Output the [X, Y] coordinate of the center of the cell containing the given text.  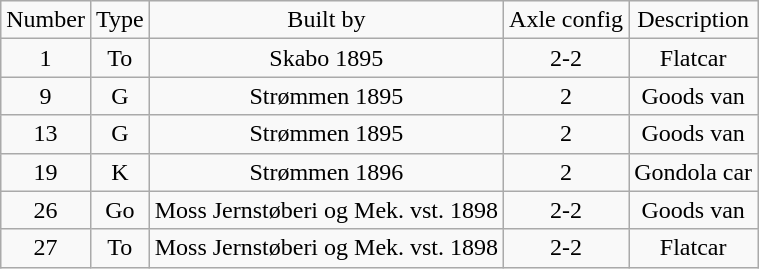
Type [120, 20]
Number [46, 20]
1 [46, 58]
19 [46, 172]
26 [46, 210]
27 [46, 248]
Axle config [566, 20]
Skabo 1895 [326, 58]
Description [694, 20]
Gondola car [694, 172]
Built by [326, 20]
9 [46, 96]
13 [46, 134]
K [120, 172]
Strømmen 1896 [326, 172]
Go [120, 210]
